From the cell containing the given text, extract its center point as (x, y) coordinate. 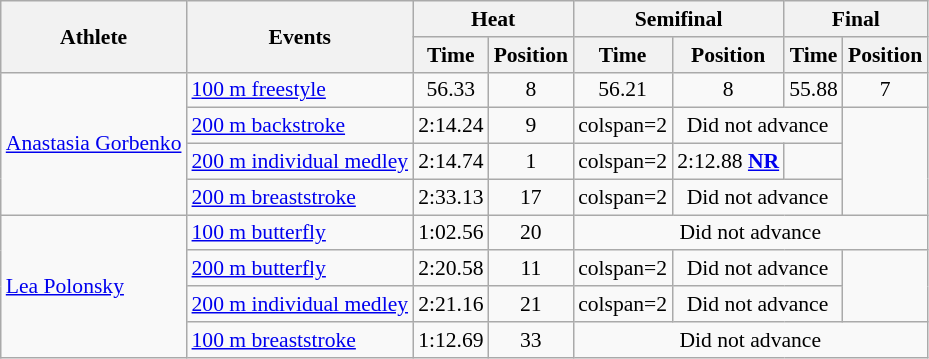
56.33 (450, 90)
2:33.13 (450, 197)
1:02.56 (450, 233)
Athlete (94, 36)
200 m breaststroke (300, 197)
2:12.88 NR (728, 162)
55.88 (814, 90)
100 m butterfly (300, 233)
100 m breaststroke (300, 340)
9 (531, 126)
Heat (493, 19)
Final (856, 19)
2:14.74 (450, 162)
200 m butterfly (300, 269)
1:12.69 (450, 340)
11 (531, 269)
1 (531, 162)
2:20.58 (450, 269)
Events (300, 36)
Semifinal (678, 19)
21 (531, 304)
Anastasia Gorbenko (94, 143)
17 (531, 197)
100 m freestyle (300, 90)
56.21 (622, 90)
2:14.24 (450, 126)
33 (531, 340)
200 m backstroke (300, 126)
20 (531, 233)
7 (885, 90)
Lea Polonsky (94, 286)
2:21.16 (450, 304)
